Output the (x, y) coordinate of the center of the cell containing the given text.  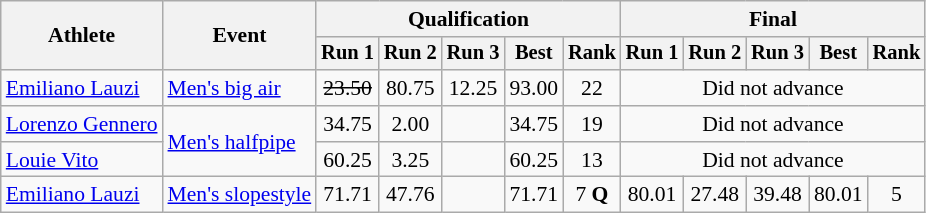
3.25 (410, 160)
Final (773, 19)
12.25 (474, 88)
22 (592, 88)
Event (240, 36)
47.76 (410, 195)
39.48 (778, 195)
Men's slopestyle (240, 195)
Men's big air (240, 88)
5 (897, 195)
Louie Vito (82, 160)
19 (592, 124)
27.48 (714, 195)
80.75 (410, 88)
13 (592, 160)
23.50 (348, 88)
Qualification (468, 19)
7 Q (592, 195)
Men's halfpipe (240, 142)
Athlete (82, 36)
93.00 (534, 88)
Lorenzo Gennero (82, 124)
2.00 (410, 124)
